Capture the cell that displays the provided text and extract its [X, Y] central coordinate. 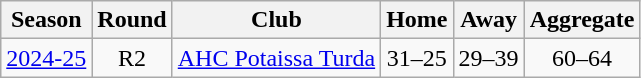
R2 [132, 58]
2024-25 [46, 58]
AHC Potaissa Turda [276, 58]
Home [417, 20]
Round [132, 20]
29–39 [488, 58]
31–25 [417, 58]
Season [46, 20]
Away [488, 20]
60–64 [582, 58]
Club [276, 20]
Aggregate [582, 20]
